Detect which cell encompasses the target text, then output its [X, Y] center coordinate. 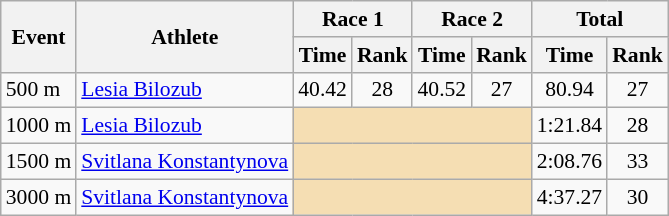
Athlete [184, 36]
2:08.76 [570, 162]
1500 m [38, 162]
Race 2 [472, 19]
33 [638, 162]
40.52 [442, 90]
4:37.27 [570, 197]
Race 1 [352, 19]
80.94 [570, 90]
3000 m [38, 197]
30 [638, 197]
1:21.84 [570, 126]
Event [38, 36]
40.42 [322, 90]
Total [600, 19]
1000 m [38, 126]
500 m [38, 90]
